Determine the [x, y] coordinate at the center of the cell enclosing the given text.  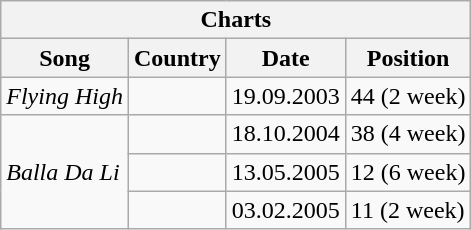
Position [408, 58]
12 (6 week) [408, 172]
Date [286, 58]
38 (4 week) [408, 134]
11 (2 week) [408, 210]
44 (2 week) [408, 96]
18.10.2004 [286, 134]
Flying High [65, 96]
03.02.2005 [286, 210]
Country [177, 58]
Charts [236, 20]
13.05.2005 [286, 172]
Song [65, 58]
Balla Da Li [65, 172]
19.09.2003 [286, 96]
